Pinpoint the cell where the given text exists, returning its [X, Y] midpoint coordinate. 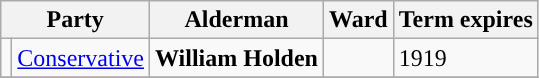
Ward [358, 20]
William Holden [237, 58]
Party [76, 20]
Term expires [466, 20]
1919 [466, 58]
Alderman [237, 20]
Conservative [81, 58]
